Output the [X, Y] coordinate of the center of the cell containing the given text.  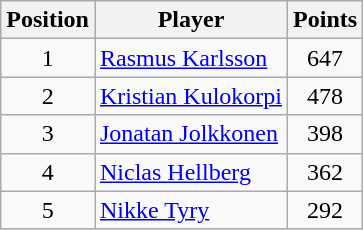
Rasmus Karlsson [190, 58]
362 [326, 172]
3 [48, 134]
4 [48, 172]
1 [48, 58]
Position [48, 20]
647 [326, 58]
478 [326, 96]
Player [190, 20]
Jonatan Jolkkonen [190, 134]
5 [48, 210]
2 [48, 96]
Nikke Tyry [190, 210]
292 [326, 210]
Points [326, 20]
398 [326, 134]
Kristian Kulokorpi [190, 96]
Niclas Hellberg [190, 172]
